Find where the given text appears and provide that cell's center as (x, y) coordinate. 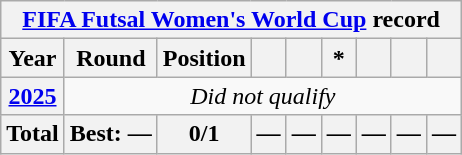
Year (33, 58)
FIFA Futsal Women's World Cup record (232, 20)
0/1 (204, 134)
Position (204, 58)
Did not qualify (262, 96)
Round (110, 58)
Best: — (110, 134)
Total (33, 134)
* (338, 58)
2025 (33, 96)
